Identify which cell holds the provided text, then report its (x, y) central coordinate. 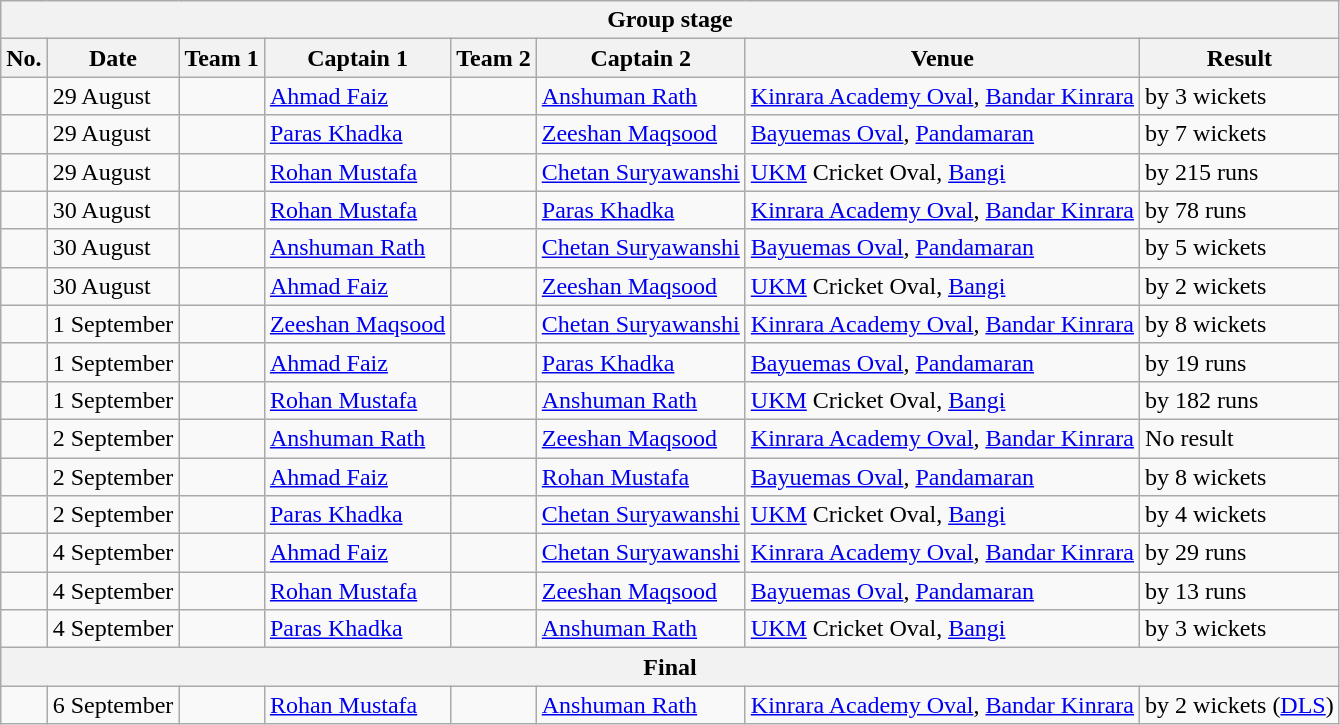
by 7 wickets (1240, 134)
Date (113, 58)
6 September (113, 705)
Captain 1 (357, 58)
by 29 runs (1240, 553)
by 2 wickets (1240, 286)
No result (1240, 438)
Venue (942, 58)
Team 2 (494, 58)
by 215 runs (1240, 172)
by 19 runs (1240, 362)
by 78 runs (1240, 210)
by 5 wickets (1240, 248)
Team 1 (222, 58)
Captain 2 (640, 58)
by 2 wickets (DLS) (1240, 705)
Group stage (670, 20)
Result (1240, 58)
by 182 runs (1240, 400)
No. (24, 58)
by 13 runs (1240, 591)
Final (670, 667)
by 4 wickets (1240, 515)
